For the text-containing cell, return its midpoint in [x, y] coordinate format. 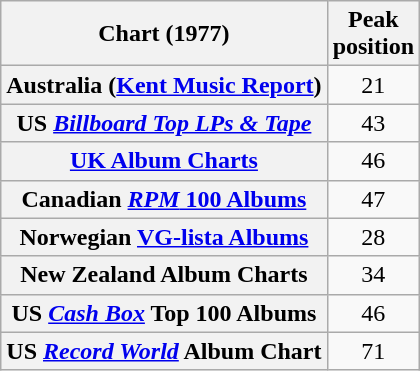
US Record World Album Chart [164, 351]
US Cash Box Top 100 Albums [164, 313]
28 [373, 237]
Norwegian VG-lista Albums [164, 237]
Chart (1977) [164, 34]
34 [373, 275]
Australia (Kent Music Report) [164, 85]
47 [373, 199]
Canadian RPM 100 Albums [164, 199]
UK Album Charts [164, 161]
US Billboard Top LPs & Tape [164, 123]
43 [373, 123]
71 [373, 351]
21 [373, 85]
Peakposition [373, 34]
New Zealand Album Charts [164, 275]
